Locate the cell with the specified text and output its (x, y) center coordinate. 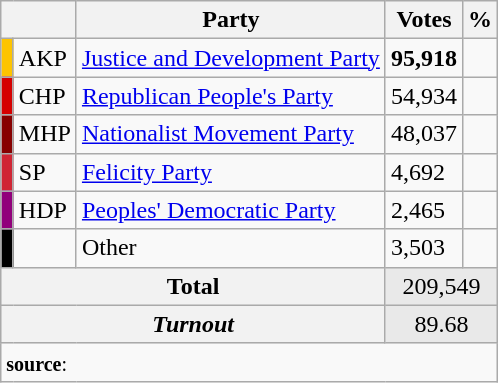
SP (44, 172)
CHP (44, 96)
MHP (44, 134)
source: (250, 362)
Felicity Party (230, 172)
3,503 (424, 248)
4,692 (424, 172)
Peoples' Democratic Party (230, 210)
Turnout (194, 324)
2,465 (424, 210)
Total (194, 286)
95,918 (424, 58)
54,934 (424, 96)
209,549 (441, 286)
48,037 (424, 134)
89.68 (441, 324)
Republican People's Party (230, 96)
Justice and Development Party (230, 58)
AKP (44, 58)
HDP (44, 210)
Votes (424, 20)
Nationalist Movement Party (230, 134)
Other (230, 248)
% (480, 20)
Party (230, 20)
